Determine the [x, y] coordinate at the center of the cell enclosing the given text.  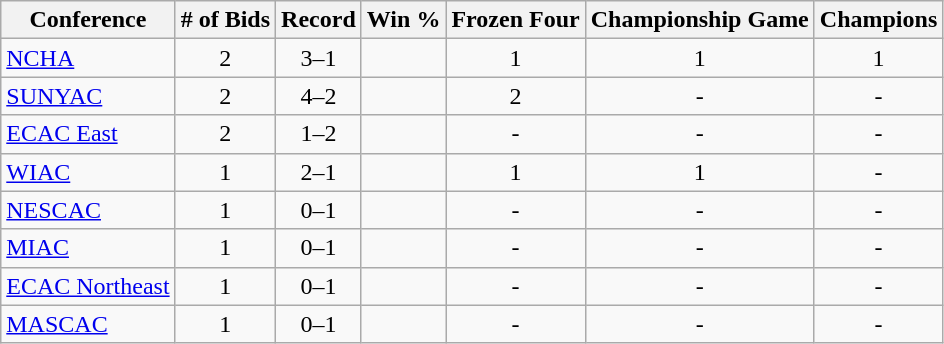
# of Bids [225, 20]
Conference [88, 20]
Frozen Four [516, 20]
4–2 [319, 96]
MIAC [88, 248]
ECAC East [88, 134]
3–1 [319, 58]
SUNYAC [88, 96]
Win % [404, 20]
Champions [878, 20]
NESCAC [88, 210]
MASCAC [88, 324]
1–2 [319, 134]
Championship Game [700, 20]
NCHA [88, 58]
Record [319, 20]
ECAC Northeast [88, 286]
2–1 [319, 172]
WIAC [88, 172]
